Identify which cell holds the provided text, then report its [X, Y] central coordinate. 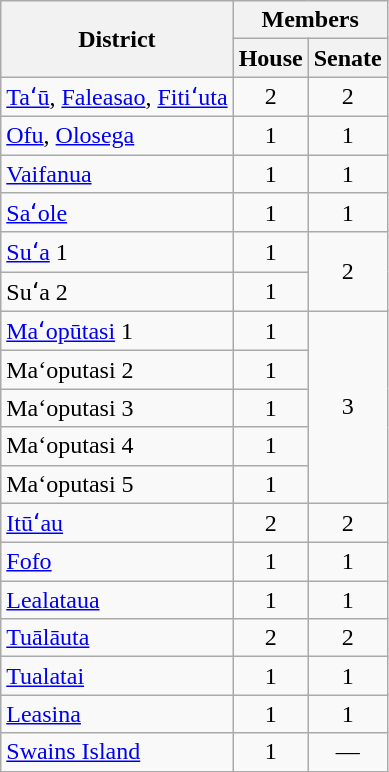
Members [310, 20]
Taʻū, Faleasao, Fitiʻuta [117, 97]
Vaifanua [117, 173]
Fofo [117, 562]
Suʻa 1 [117, 252]
Leasina [117, 714]
Saʻole [117, 213]
Ma‘oputasi 5 [117, 484]
Itūʻau [117, 523]
Senate [348, 58]
Lealataua [117, 600]
— [348, 752]
Swains Island [117, 752]
Ma‘oputasi 4 [117, 446]
Ma‘oputasi 3 [117, 408]
Tualatai [117, 676]
Ofu, Olosega [117, 135]
House [270, 58]
Suʻa 2 [117, 292]
District [117, 39]
Ma‘oputasi 2 [117, 370]
3 [348, 407]
Tuālāuta [117, 638]
Maʻopūtasi 1 [117, 331]
